Identify which cell holds the provided text, then report its (x, y) central coordinate. 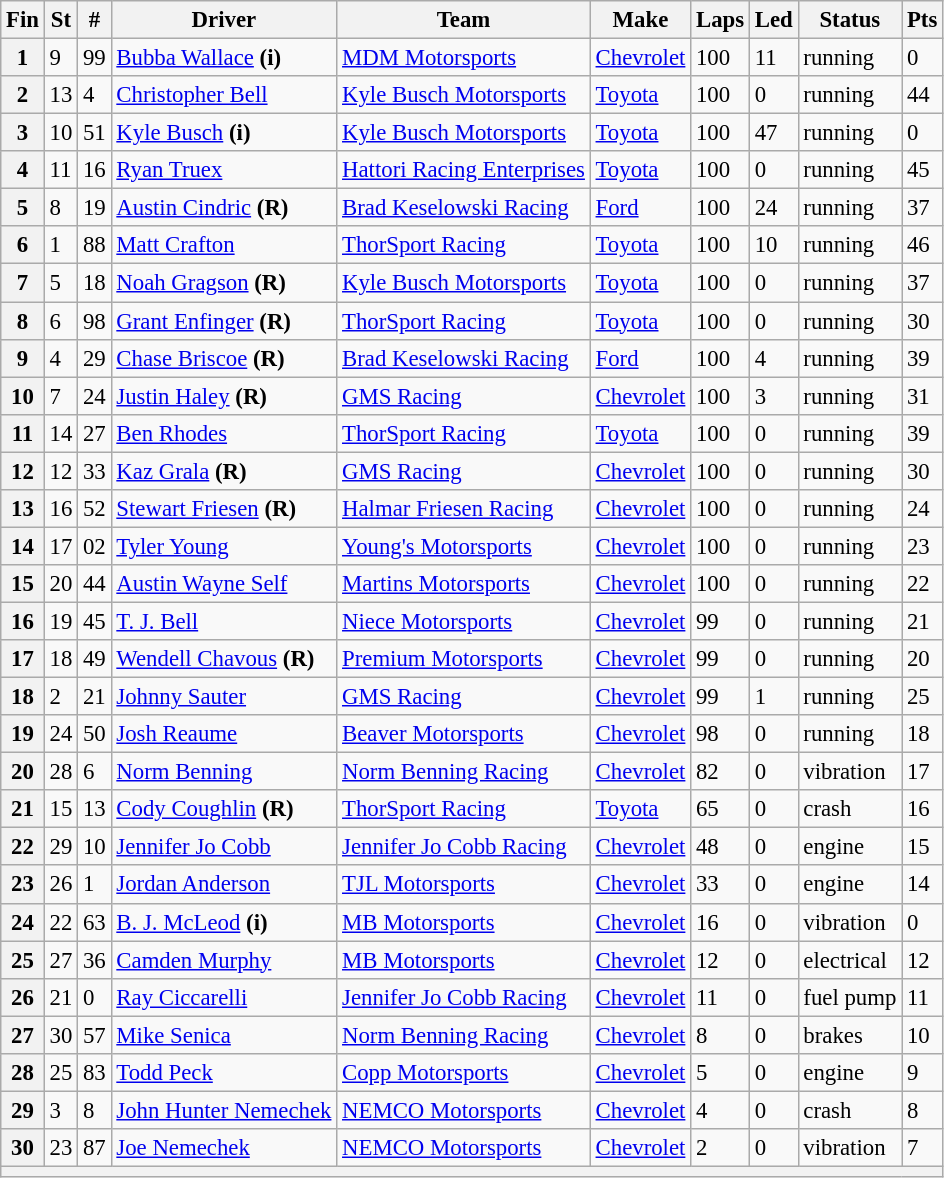
Austin Cindric (R) (224, 208)
Young's Motorsports (464, 546)
Noah Gragson (R) (224, 283)
John Hunter Nemechek (224, 1110)
Norm Benning (224, 772)
Mike Senica (224, 1035)
Martins Motorsports (464, 584)
Wendell Chavous (R) (224, 659)
Ray Ciccarelli (224, 997)
Driver (224, 20)
Fin (23, 20)
Todd Peck (224, 1073)
82 (720, 772)
Ben Rhodes (224, 433)
T. J. Bell (224, 621)
Hattori Racing Enterprises (464, 170)
83 (94, 1073)
Team (464, 20)
Ryan Truex (224, 170)
02 (94, 546)
47 (774, 133)
Stewart Friesen (R) (224, 509)
MDM Motorsports (464, 58)
Christopher Bell (224, 95)
36 (94, 960)
49 (94, 659)
Justin Haley (R) (224, 396)
65 (720, 809)
Beaver Motorsports (464, 734)
B. J. McLeod (i) (224, 922)
fuel pump (850, 997)
Joe Nemechek (224, 1148)
Niece Motorsports (464, 621)
Status (850, 20)
Pts (922, 20)
Jennifer Jo Cobb (224, 847)
50 (94, 734)
Led (774, 20)
TJL Motorsports (464, 885)
brakes (850, 1035)
48 (720, 847)
# (94, 20)
Kyle Busch (i) (224, 133)
Austin Wayne Self (224, 584)
Camden Murphy (224, 960)
31 (922, 396)
Make (640, 20)
57 (94, 1035)
Halmar Friesen Racing (464, 509)
Jordan Anderson (224, 885)
52 (94, 509)
Tyler Young (224, 546)
Matt Crafton (224, 245)
Chase Briscoe (R) (224, 358)
St (60, 20)
Premium Motorsports (464, 659)
electrical (850, 960)
Johnny Sauter (224, 697)
Copp Motorsports (464, 1073)
Josh Reaume (224, 734)
87 (94, 1148)
51 (94, 133)
Bubba Wallace (i) (224, 58)
Grant Enfinger (R) (224, 321)
Laps (720, 20)
63 (94, 922)
88 (94, 245)
46 (922, 245)
Kaz Grala (R) (224, 471)
Cody Coughlin (R) (224, 809)
